Identify which cell holds the provided text, then report its [X, Y] central coordinate. 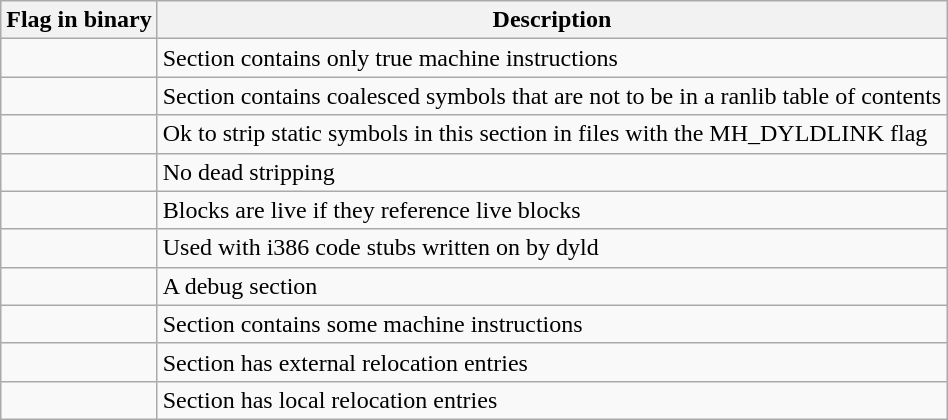
A debug section [552, 286]
Section has external relocation entries [552, 362]
Blocks are live if they reference live blocks [552, 210]
Used with i386 code stubs written on by dyld [552, 248]
Section contains some machine instructions [552, 324]
Description [552, 20]
Ok to strip static symbols in this section in files with the MH_DYLDLINK flag [552, 134]
Section has local relocation entries [552, 400]
Flag in binary [79, 20]
Section contains coalesced symbols that are not to be in a ranlib table of contents [552, 96]
Section contains only true machine instructions [552, 58]
No dead stripping [552, 172]
